For the text-containing cell, return its midpoint in (x, y) coordinate format. 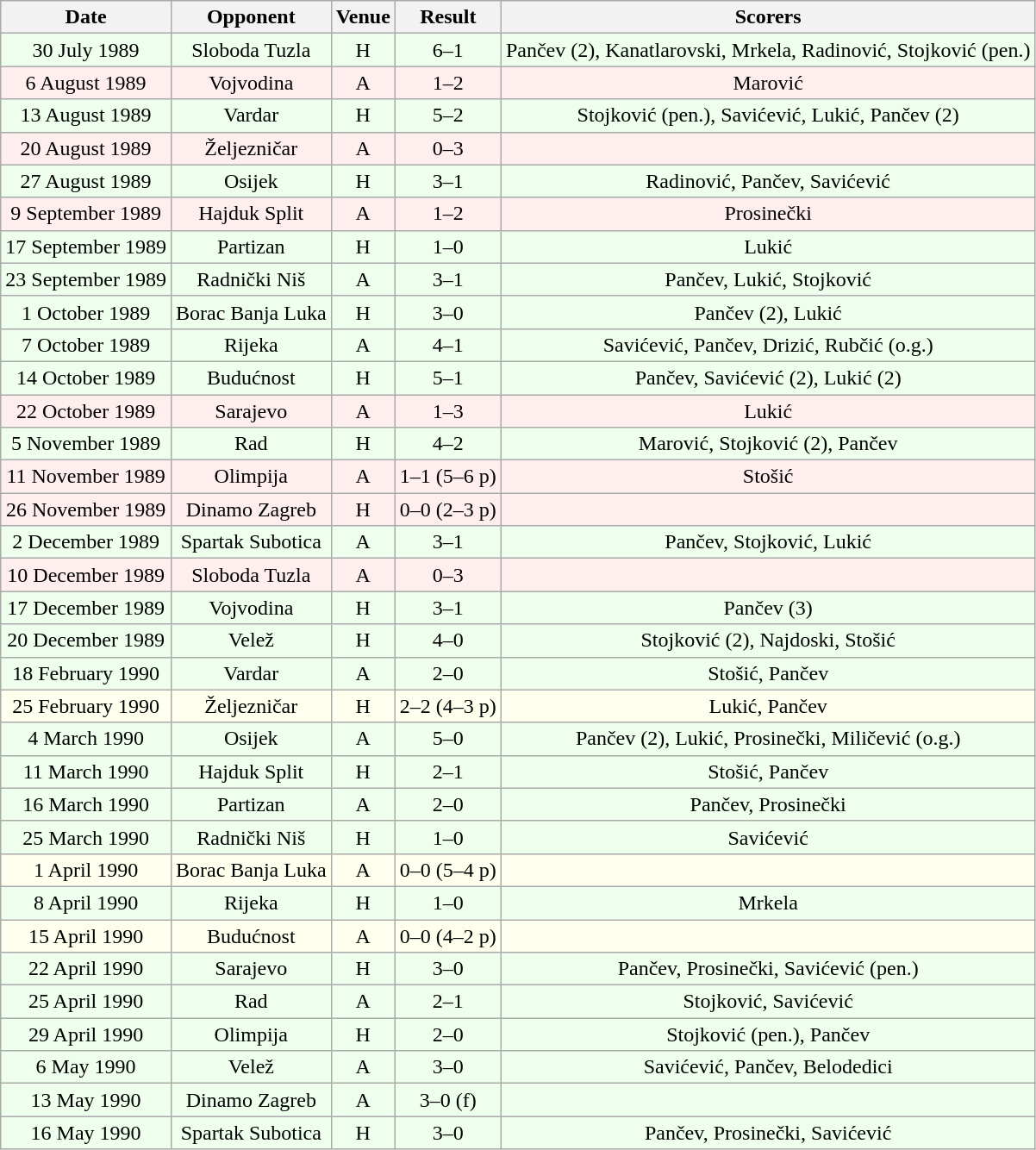
Pančev, Prosinečki, Savićević (pen.) (768, 969)
Marović (768, 83)
Date (86, 17)
20 August 1989 (86, 148)
8 April 1990 (86, 903)
Scorers (768, 17)
16 March 1990 (86, 804)
5 November 1989 (86, 444)
22 April 1990 (86, 969)
Pančev, Stojković, Lukić (768, 542)
17 September 1989 (86, 247)
Stošić (768, 477)
6–1 (448, 50)
0–0 (4–2 p) (448, 935)
14 October 1989 (86, 378)
Pančev (2), Kanatlarovski, Mrkela, Radinović, Stojković (pen.) (768, 50)
7 October 1989 (86, 345)
Stojković (pen.), Pančev (768, 1034)
0–0 (2–3 p) (448, 509)
Radinović, Pančev, Savićević (768, 181)
22 October 1989 (86, 411)
16 May 1990 (86, 1133)
18 February 1990 (86, 673)
9 September 1989 (86, 214)
25 March 1990 (86, 837)
6 August 1989 (86, 83)
25 April 1990 (86, 1002)
5–0 (448, 739)
Result (448, 17)
25 February 1990 (86, 706)
Pančev (2), Lukić, Prosinečki, Miličević (o.g.) (768, 739)
6 May 1990 (86, 1067)
27 August 1989 (86, 181)
Pančev, Lukić, Stojković (768, 279)
Prosinečki (768, 214)
Pančev, Savićević (2), Lukić (2) (768, 378)
Venue (363, 17)
Opponent (251, 17)
13 May 1990 (86, 1100)
5–1 (448, 378)
5–2 (448, 116)
2 December 1989 (86, 542)
1–1 (5–6 p) (448, 477)
1 October 1989 (86, 312)
26 November 1989 (86, 509)
11 November 1989 (86, 477)
1 April 1990 (86, 870)
Stojković, Savićević (768, 1002)
4–1 (448, 345)
4–2 (448, 444)
17 December 1989 (86, 608)
11 March 1990 (86, 772)
13 August 1989 (86, 116)
Savićević (768, 837)
Pančev (3) (768, 608)
Pančev, Prosinečki, Savićević (768, 1133)
15 April 1990 (86, 935)
20 December 1989 (86, 641)
Pančev (2), Lukić (768, 312)
3–0 (f) (448, 1100)
0–0 (5–4 p) (448, 870)
Mrkela (768, 903)
Stojković (2), Najdoski, Stošić (768, 641)
10 December 1989 (86, 575)
Pančev, Prosinečki (768, 804)
29 April 1990 (86, 1034)
23 September 1989 (86, 279)
Lukić, Pančev (768, 706)
Marović, Stojković (2), Pančev (768, 444)
Stojković (pen.), Savićević, Lukić, Pančev (2) (768, 116)
4–0 (448, 641)
2–2 (4–3 p) (448, 706)
30 July 1989 (86, 50)
Savićević, Pančev, Drizić, Rubčić (o.g.) (768, 345)
Savićević, Pančev, Belodedici (768, 1067)
1–3 (448, 411)
4 March 1990 (86, 739)
